Identify which cell holds the provided text, then report its (X, Y) central coordinate. 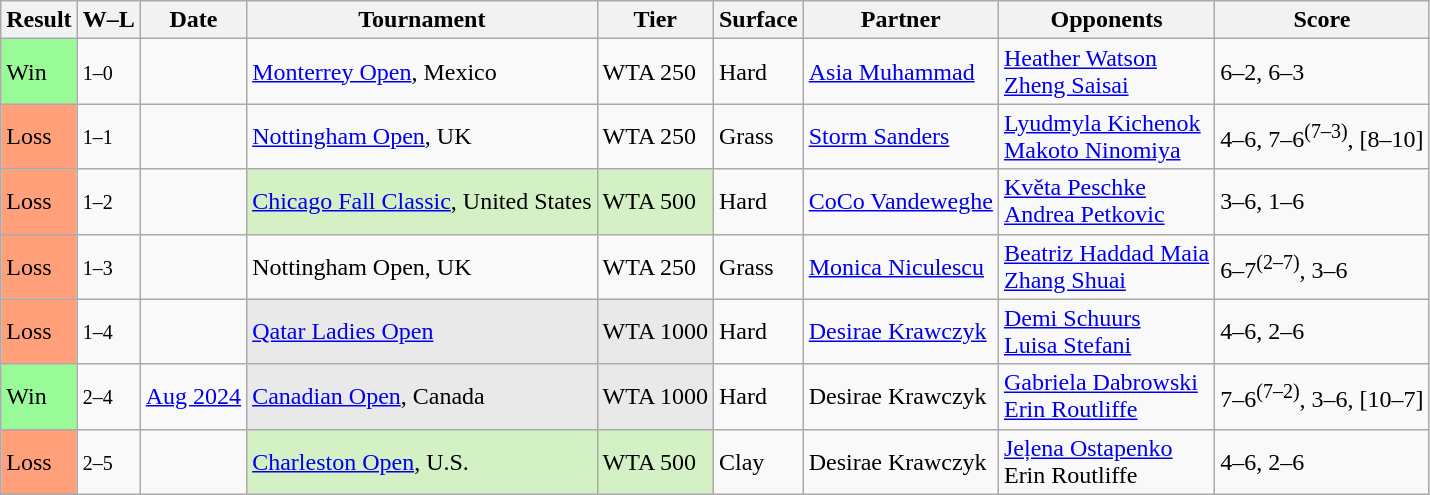
Score (1322, 20)
Canadian Open, Canada (422, 396)
6–7(2–7), 3–6 (1322, 266)
Monica Niculescu (900, 266)
Aug 2024 (193, 396)
1–1 (108, 136)
W–L (108, 20)
2–4 (108, 396)
Clay (758, 462)
4–6, 7–6(7–3), [8–10] (1322, 136)
Date (193, 20)
Surface (758, 20)
Jeļena Ostapenko Erin Routliffe (1106, 462)
1–3 (108, 266)
Beatriz Haddad Maia Zhang Shuai (1106, 266)
2–5 (108, 462)
Opponents (1106, 20)
7–6(7–2), 3–6, [10–7] (1322, 396)
CoCo Vandeweghe (900, 202)
Monterrey Open, Mexico (422, 72)
Result (39, 20)
6–2, 6–3 (1322, 72)
Charleston Open, U.S. (422, 462)
Lyudmyla Kichenok Makoto Ninomiya (1106, 136)
Tier (655, 20)
Partner (900, 20)
1–4 (108, 332)
Gabriela Dabrowski Erin Routliffe (1106, 396)
Květa Peschke Andrea Petkovic (1106, 202)
3–6, 1–6 (1322, 202)
Qatar Ladies Open (422, 332)
1–0 (108, 72)
Heather Watson Zheng Saisai (1106, 72)
Demi Schuurs Luisa Stefani (1106, 332)
1–2 (108, 202)
Chicago Fall Classic, United States (422, 202)
Tournament (422, 20)
Storm Sanders (900, 136)
Asia Muhammad (900, 72)
